Scan for the cell matching the given text and deliver its [x, y] coordinate at center. 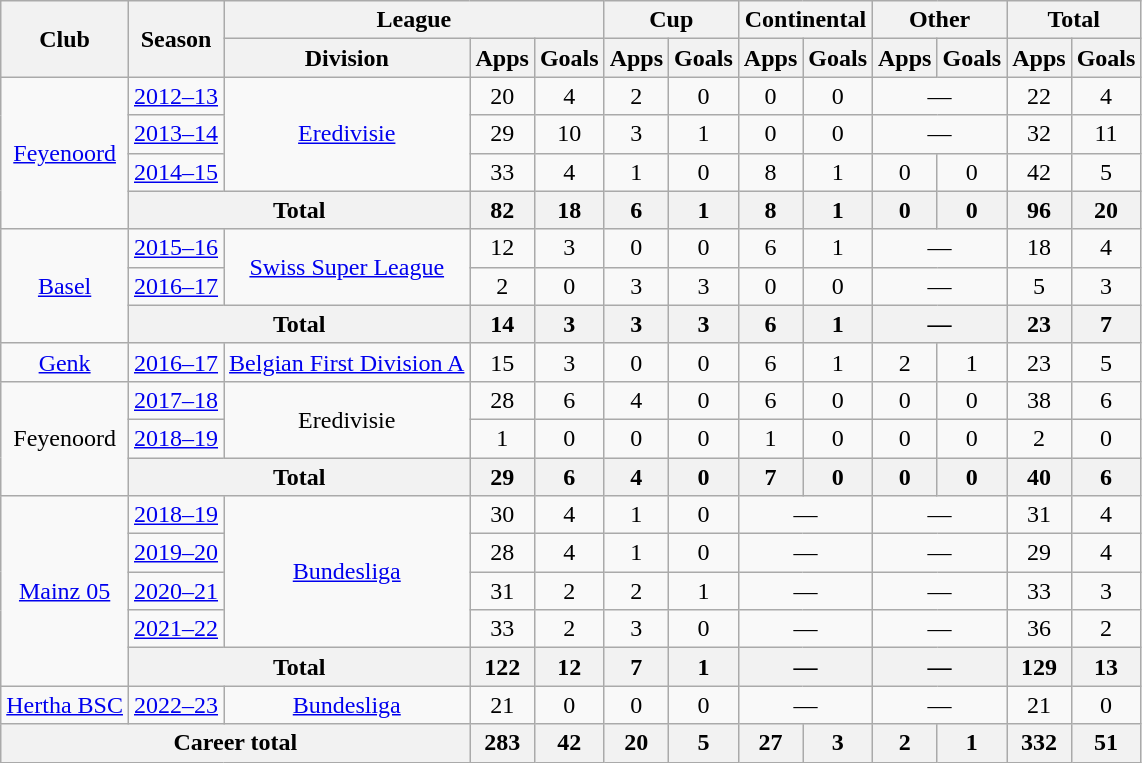
2022–23 [176, 705]
Continental [805, 20]
2013–14 [176, 134]
Basel [65, 286]
122 [502, 667]
Season [176, 39]
27 [770, 743]
13 [1106, 667]
2015–16 [176, 248]
Career total [236, 743]
22 [1039, 96]
15 [502, 362]
11 [1106, 134]
332 [1039, 743]
40 [1039, 477]
Belgian First Division A [347, 362]
30 [502, 515]
2017–18 [176, 400]
14 [502, 324]
2021–22 [176, 629]
32 [1039, 134]
2019–20 [176, 553]
82 [502, 210]
Club [65, 39]
Cup [671, 20]
Division [347, 58]
Other [940, 20]
Hertha BSC [65, 705]
Genk [65, 362]
36 [1039, 629]
10 [569, 134]
283 [502, 743]
38 [1039, 400]
96 [1039, 210]
2020–21 [176, 591]
129 [1039, 667]
2014–15 [176, 172]
Swiss Super League [347, 267]
51 [1106, 743]
League [414, 20]
Mainz 05 [65, 591]
2012–13 [176, 96]
